Detect which cell encompasses the target text, then output its (X, Y) center coordinate. 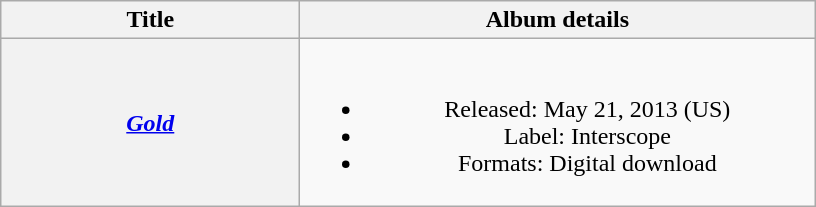
Gold (150, 122)
Album details (558, 20)
Title (150, 20)
Released: May 21, 2013 (US)Label: InterscopeFormats: Digital download (558, 122)
